Return the [X, Y] coordinate for the center point of the cell that contains the specified text.  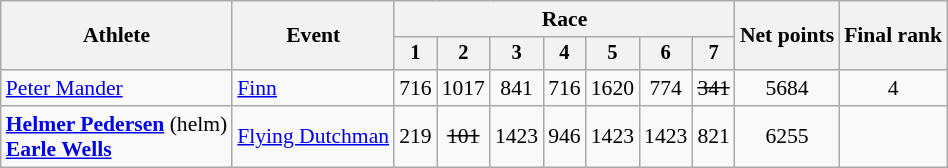
774 [666, 88]
Finn [313, 88]
Flying Dutchman [313, 136]
Race [564, 19]
Athlete [117, 36]
1620 [612, 88]
821 [714, 136]
Event [313, 36]
Final rank [893, 36]
3 [516, 54]
946 [564, 136]
2 [464, 54]
5 [612, 54]
5684 [787, 88]
Peter Mander [117, 88]
219 [416, 136]
Net points [787, 36]
101 [464, 136]
Helmer Pedersen (helm)Earle Wells [117, 136]
1017 [464, 88]
6255 [787, 136]
7 [714, 54]
841 [516, 88]
1 [416, 54]
341 [714, 88]
6 [666, 54]
